From the cell containing the given text, extract its center point as [x, y] coordinate. 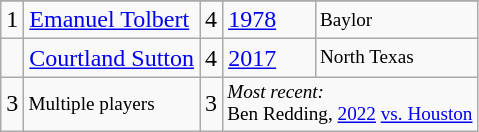
Emanuel Tolbert [112, 20]
Multiple players [112, 104]
1978 [270, 20]
1 [12, 20]
2017 [270, 58]
Most recent:Ben Redding, 2022 vs. Houston [350, 104]
North Texas [396, 58]
Courtland Sutton [112, 58]
Baylor [396, 20]
